Return (X, Y) of the center of cell containing provided text 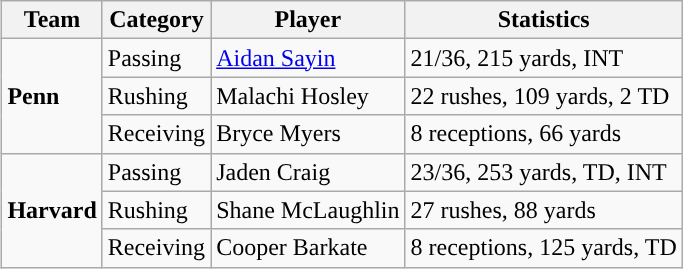
Penn (52, 96)
Cooper Barkate (308, 248)
Team (52, 20)
Aidan Sayin (308, 58)
22 rushes, 109 yards, 2 TD (544, 96)
Shane McLaughlin (308, 210)
Bryce Myers (308, 134)
27 rushes, 88 yards (544, 210)
Jaden Craig (308, 172)
21/36, 215 yards, INT (544, 58)
8 receptions, 66 yards (544, 134)
8 receptions, 125 yards, TD (544, 248)
Malachi Hosley (308, 96)
Player (308, 20)
Harvard (52, 210)
23/36, 253 yards, TD, INT (544, 172)
Statistics (544, 20)
Category (156, 20)
